Search for the cell housing the specified text and yield its [x, y] center coordinate. 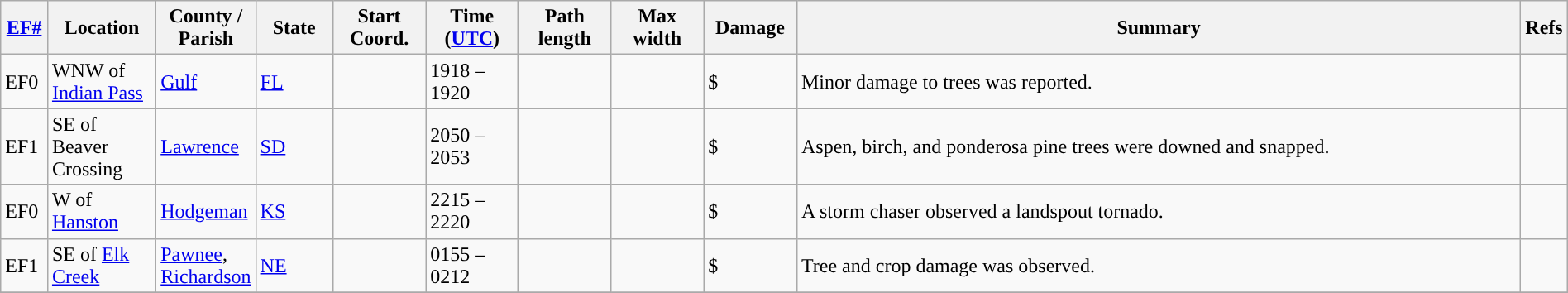
Tree and crop damage was observed. [1158, 265]
SE of Elk Creek [101, 265]
State [294, 28]
KS [294, 212]
2050 – 2053 [472, 146]
WNW of Indian Pass [101, 81]
Summary [1158, 28]
Minor damage to trees was reported. [1158, 81]
A storm chaser observed a landspout tornado. [1158, 212]
Pawnee, Richardson [206, 265]
Start Coord. [379, 28]
W of Hanston [101, 212]
SE of Beaver Crossing [101, 146]
0155 – 0212 [472, 265]
Path length [565, 28]
Hodgeman [206, 212]
Aspen, birch, and ponderosa pine trees were downed and snapped. [1158, 146]
EF# [25, 28]
NE [294, 265]
FL [294, 81]
County / Parish [206, 28]
Gulf [206, 81]
Location [101, 28]
Damage [751, 28]
Time (UTC) [472, 28]
SD [294, 146]
1918 – 1920 [472, 81]
Lawrence [206, 146]
Max width [657, 28]
2215 – 2220 [472, 212]
Refs [1544, 28]
